Provide the [X, Y] coordinate of the cell's center where the given text is located.  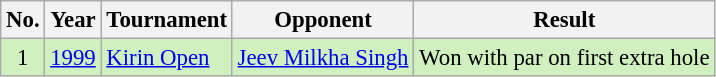
Result [564, 20]
1 [23, 58]
Kirin Open [166, 58]
Jeev Milkha Singh [322, 58]
No. [23, 20]
Opponent [322, 20]
Tournament [166, 20]
Won with par on first extra hole [564, 58]
Year [73, 20]
1999 [73, 58]
